Find where the given text appears and provide that cell's center as (x, y) coordinate. 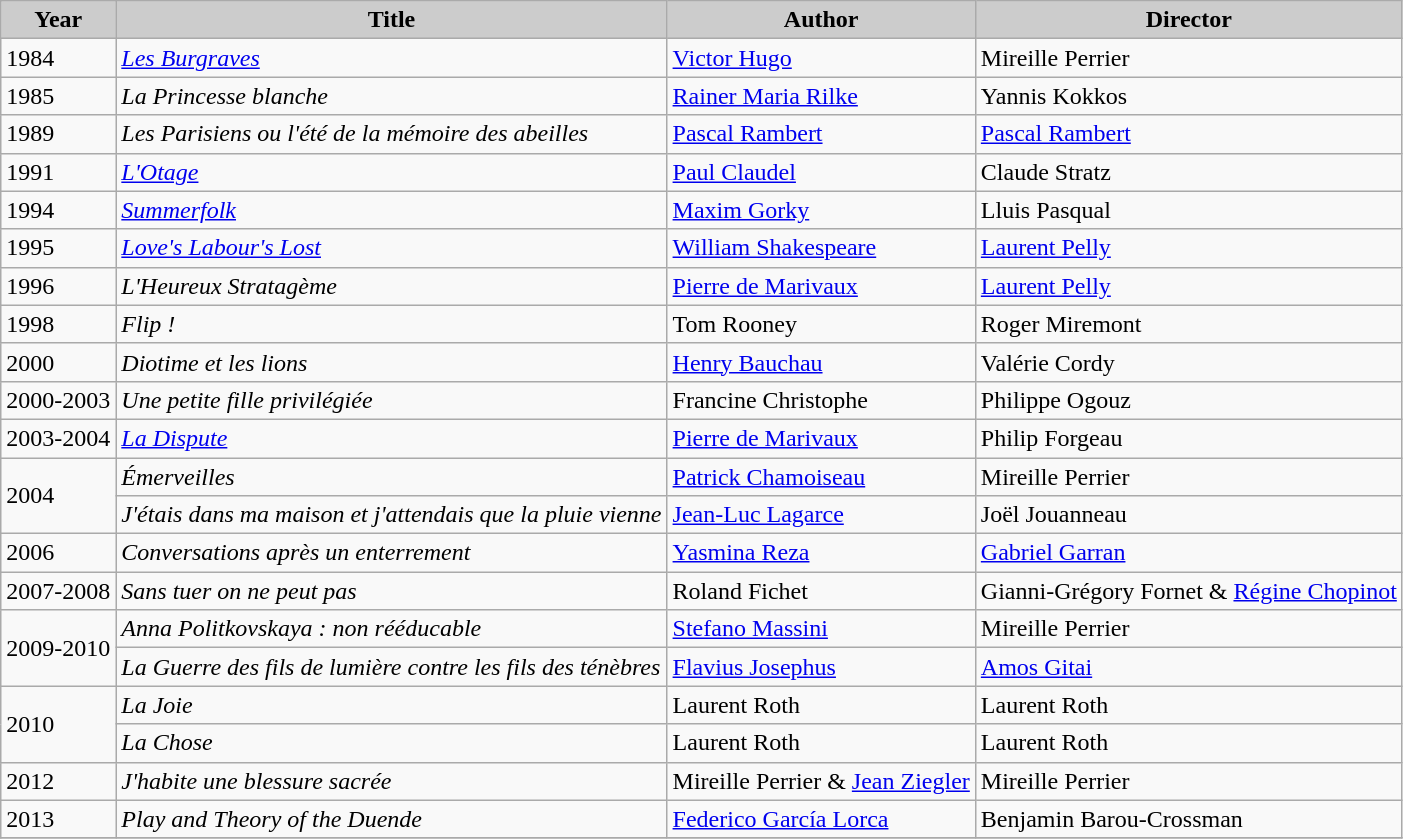
Anna Politkovskaya : non rééducable (392, 629)
1985 (58, 96)
Philip Forgeau (1188, 438)
1991 (58, 172)
Mireille Perrier & Jean Ziegler (821, 781)
2006 (58, 553)
Yasmina Reza (821, 553)
1995 (58, 248)
2004 (58, 496)
2010 (58, 724)
Play and Theory of the Duende (392, 819)
Victor Hugo (821, 58)
Maxim Gorky (821, 210)
Sans tuer on ne peut pas (392, 591)
Diotime et les lions (392, 362)
Henry Bauchau (821, 362)
J'habite une blessure sacrée (392, 781)
Title (392, 20)
Jean-Luc Lagarce (821, 515)
2013 (58, 819)
Les Burgraves (392, 58)
1998 (58, 324)
1984 (58, 58)
Conversations après un enterrement (392, 553)
Flavius Josephus (821, 667)
Amos Gitai (1188, 667)
Claude Stratz (1188, 172)
L'Heureux Stratagème (392, 286)
Roger Miremont (1188, 324)
Yannis Kokkos (1188, 96)
2009-2010 (58, 648)
2000-2003 (58, 400)
Gabriel Garran (1188, 553)
Émerveilles (392, 477)
2003-2004 (58, 438)
Philippe Ogouz (1188, 400)
La Guerre des fils de lumière contre les fils des ténèbres (392, 667)
Director (1188, 20)
1996 (58, 286)
Year (58, 20)
Gianni-Grégory Fornet & Régine Chopinot (1188, 591)
2007-2008 (58, 591)
La Dispute (392, 438)
Tom Rooney (821, 324)
Lluis Pasqual (1188, 210)
Author (821, 20)
Flip ! (392, 324)
Joël Jouanneau (1188, 515)
William Shakespeare (821, 248)
Les Parisiens ou l'été de la mémoire des abeilles (392, 134)
Francine Christophe (821, 400)
La Chose (392, 743)
J'étais dans ma maison et j'attendais que la pluie vienne (392, 515)
L'Otage (392, 172)
1994 (58, 210)
Love's Labour's Lost (392, 248)
La Princesse blanche (392, 96)
Patrick Chamoiseau (821, 477)
Paul Claudel (821, 172)
2012 (58, 781)
Roland Fichet (821, 591)
Benjamin Barou-Crossman (1188, 819)
La Joie (392, 705)
Stefano Massini (821, 629)
Summerfolk (392, 210)
Rainer Maria Rilke (821, 96)
Une petite fille privilégiée (392, 400)
1989 (58, 134)
2000 (58, 362)
Valérie Cordy (1188, 362)
Federico García Lorca (821, 819)
